Find where the given text appears and provide that cell's center as (X, Y) coordinate. 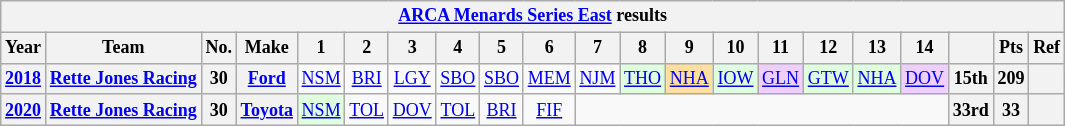
209 (1011, 78)
Pts (1011, 48)
4 (458, 48)
Ref (1047, 48)
6 (549, 48)
1 (321, 48)
No. (218, 48)
13 (877, 48)
THO (643, 78)
11 (781, 48)
5 (502, 48)
12 (828, 48)
Make (266, 48)
NJM (598, 78)
FIF (549, 110)
Ford (266, 78)
33rd (970, 110)
7 (598, 48)
Team (123, 48)
Toyota (266, 110)
2018 (24, 78)
3 (412, 48)
10 (736, 48)
GTW (828, 78)
GLN (781, 78)
ARCA Menards Series East results (533, 16)
8 (643, 48)
15th (970, 78)
Year (24, 48)
14 (925, 48)
33 (1011, 110)
IOW (736, 78)
9 (689, 48)
2 (366, 48)
MEM (549, 78)
LGY (412, 78)
2020 (24, 110)
